Determine the [X, Y] coordinate at the center of the cell enclosing the given text.  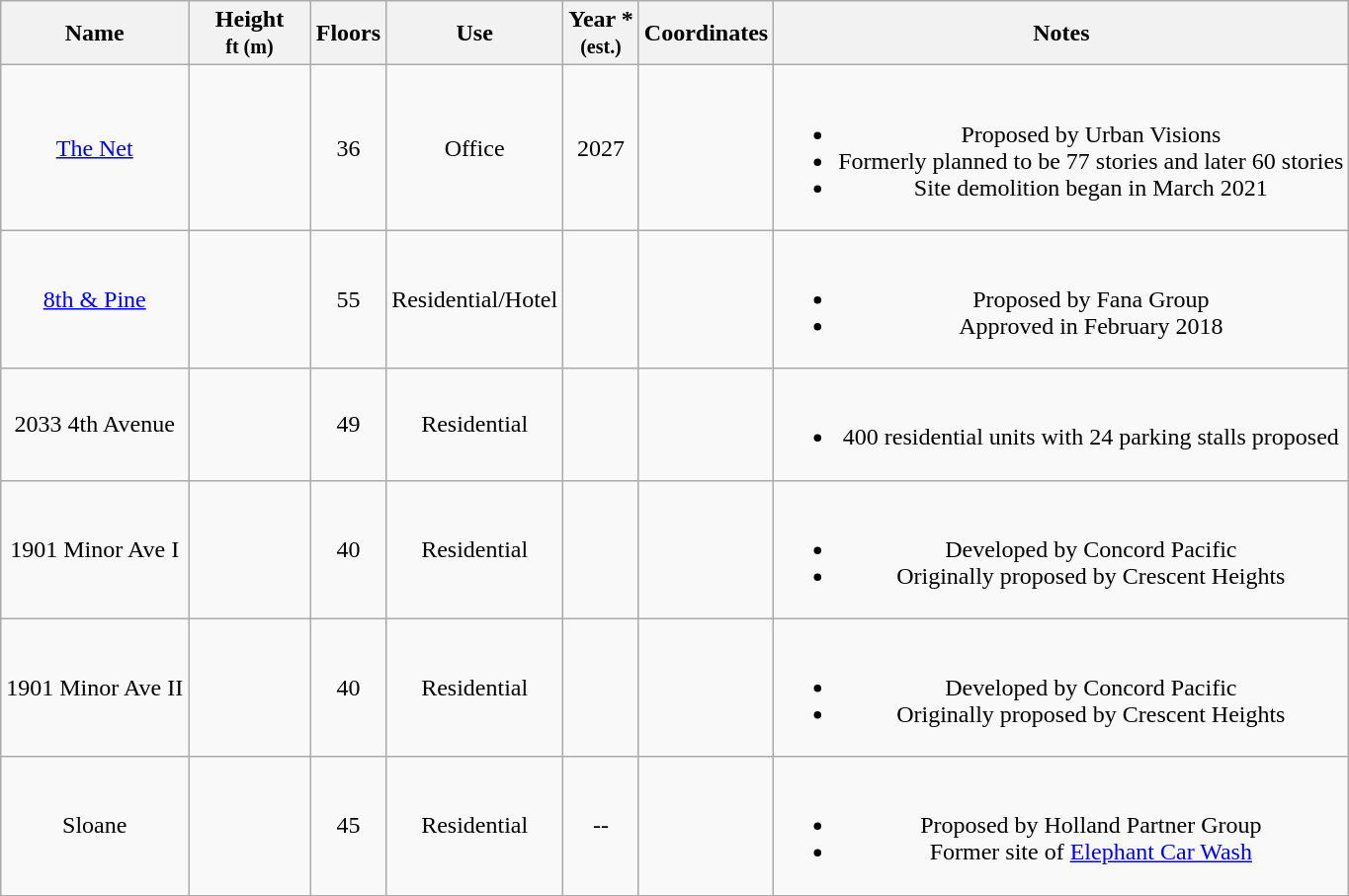
400 residential units with 24 parking stalls proposed [1061, 425]
8th & Pine [95, 299]
49 [348, 425]
1901 Minor Ave II [95, 688]
45 [348, 826]
Heightft (m) [250, 34]
Proposed by Urban VisionsFormerly planned to be 77 stories and later 60 storiesSite demolition began in March 2021 [1061, 148]
36 [348, 148]
Residential/Hotel [474, 299]
2033 4th Avenue [95, 425]
Office [474, 148]
Name [95, 34]
55 [348, 299]
1901 Minor Ave I [95, 549]
2027 [601, 148]
Sloane [95, 826]
-- [601, 826]
Floors [348, 34]
Coordinates [706, 34]
Proposed by Fana GroupApproved in February 2018 [1061, 299]
Proposed by Holland Partner GroupFormer site of Elephant Car Wash [1061, 826]
Year *(est.) [601, 34]
Notes [1061, 34]
The Net [95, 148]
Use [474, 34]
